Scan for the cell matching the given text and deliver its [x, y] coordinate at center. 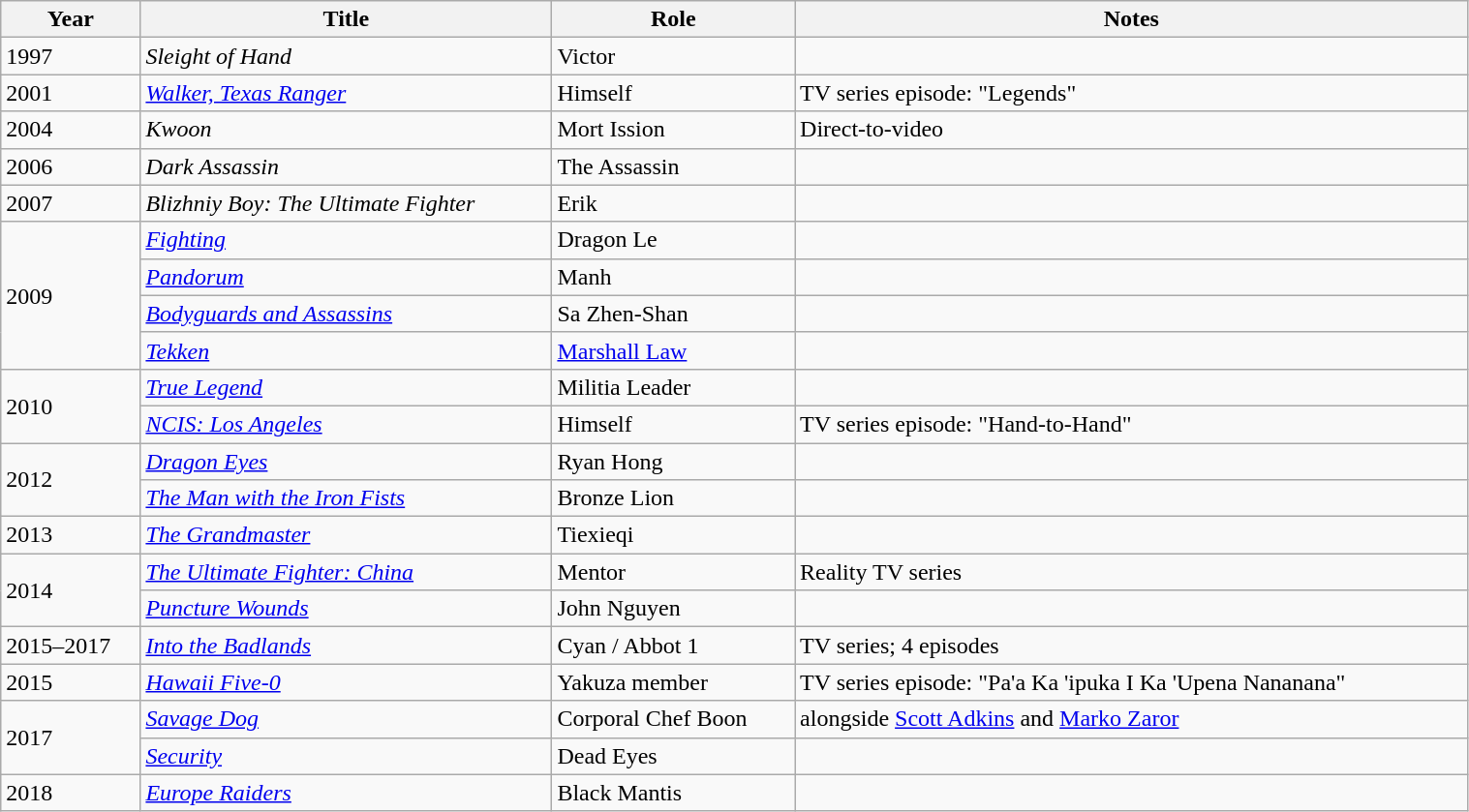
Role [674, 19]
Sa Zhen-Shan [674, 314]
TV series episode: "Hand-to-Hand" [1131, 424]
Corporal Chef Boon [674, 719]
Yakuza member [674, 682]
Title [347, 19]
Tiexieqi [674, 535]
The Assassin [674, 166]
Europe Raiders [347, 793]
Kwoon [347, 130]
2004 [71, 130]
2010 [71, 406]
2018 [71, 793]
Fighting [347, 240]
2017 [71, 737]
Ryan Hong [674, 462]
True Legend [347, 387]
2012 [71, 480]
1997 [71, 56]
Militia Leader [674, 387]
Security [347, 756]
2006 [71, 166]
Cyan / Abbot 1 [674, 646]
Mentor [674, 572]
TV series; 4 episodes [1131, 646]
Into the Badlands [347, 646]
Hawaii Five-0 [347, 682]
2007 [71, 203]
Bronze Lion [674, 498]
2013 [71, 535]
The Ultimate Fighter: China [347, 572]
Black Mantis [674, 793]
2015 [71, 682]
Savage Dog [347, 719]
Puncture Wounds [347, 609]
John Nguyen [674, 609]
Marshall Law [674, 350]
2001 [71, 93]
Pandorum [347, 277]
Bodyguards and Assassins [347, 314]
The Man with the Iron Fists [347, 498]
The Grandmaster [347, 535]
Dragon Le [674, 240]
Tekken [347, 350]
Erik [674, 203]
Year [71, 19]
2014 [71, 590]
2009 [71, 295]
Manh [674, 277]
Blizhniy Boy: The Ultimate Fighter [347, 203]
Dragon Eyes [347, 462]
NCIS: Los Angeles [347, 424]
Dead Eyes [674, 756]
TV series episode: "Pa'a Ka 'ipuka I Ka 'Upena Nananana" [1131, 682]
2015–2017 [71, 646]
Victor [674, 56]
TV series episode: "Legends" [1131, 93]
alongside Scott Adkins and Marko Zaror [1131, 719]
Reality TV series [1131, 572]
Notes [1131, 19]
Mort Ission [674, 130]
Dark Assassin [347, 166]
Direct-to-video [1131, 130]
Sleight of Hand [347, 56]
Walker, Texas Ranger [347, 93]
